Extract the (X, Y) coordinate from the center of the cell holding the provided text.  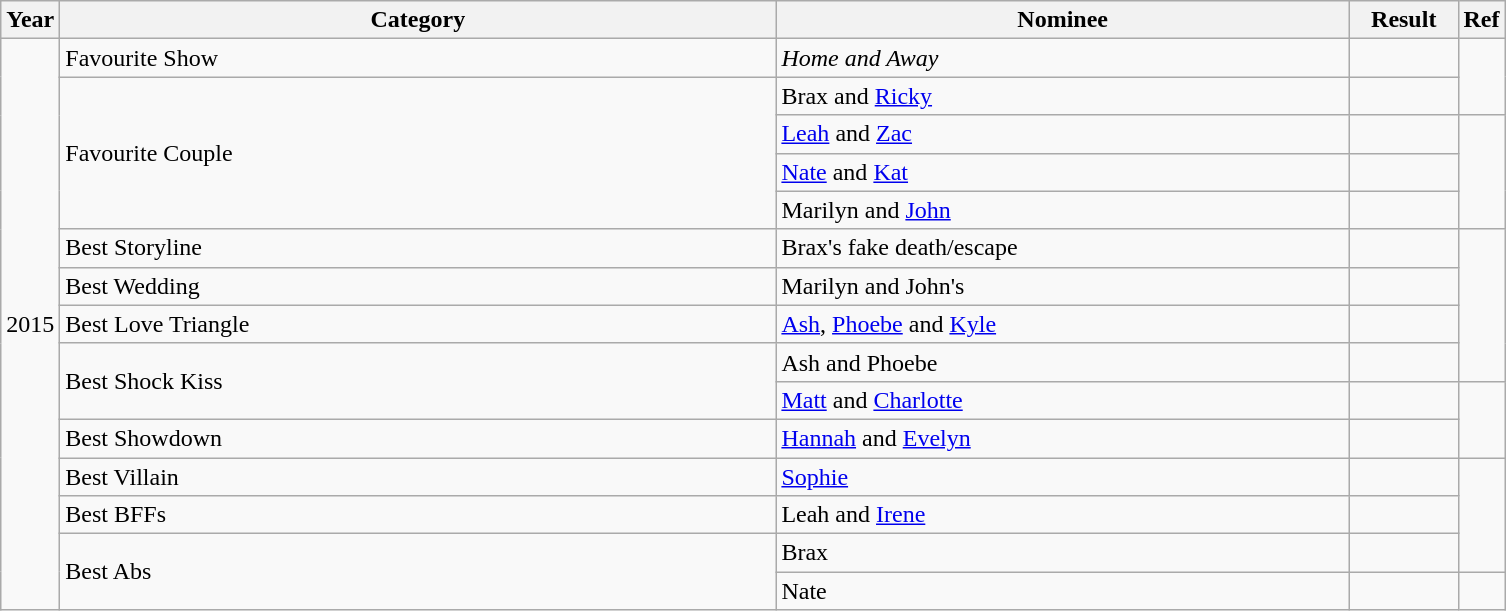
Leah and Zac (1063, 134)
Result (1404, 20)
Best Storyline (418, 248)
Sophie (1063, 477)
Ref (1482, 20)
Best Abs (418, 572)
Favourite Couple (418, 153)
Best Shock Kiss (418, 381)
Nate (1063, 591)
Nate and Kat (1063, 172)
Brax (1063, 553)
Year (30, 20)
Brax and Ricky (1063, 96)
Leah and Irene (1063, 515)
Home and Away (1063, 58)
Category (418, 20)
Matt and Charlotte (1063, 400)
Marilyn and John's (1063, 286)
Ash, Phoebe and Kyle (1063, 324)
Best BFFs (418, 515)
Best Villain (418, 477)
Best Love Triangle (418, 324)
2015 (30, 324)
Brax's fake death/escape (1063, 248)
Nominee (1063, 20)
Hannah and Evelyn (1063, 438)
Best Wedding (418, 286)
Favourite Show (418, 58)
Marilyn and John (1063, 210)
Best Showdown (418, 438)
Ash and Phoebe (1063, 362)
